Find where the given text appears and provide that cell's center as (X, Y) coordinate. 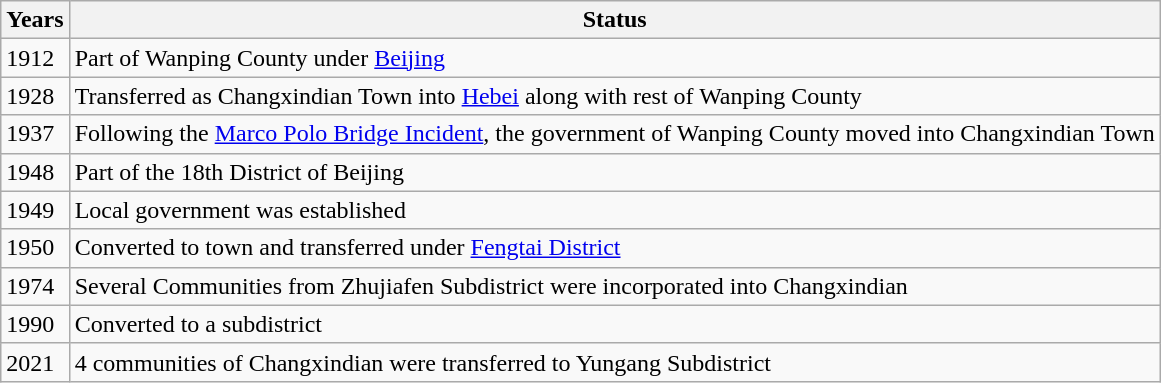
Converted to a subdistrict (614, 324)
Years (35, 20)
Transferred as Changxindian Town into Hebei along with rest of Wanping County (614, 96)
2021 (35, 362)
1974 (35, 286)
Several Communities from Zhujiafen Subdistrict were incorporated into Changxindian (614, 286)
1928 (35, 96)
Part of Wanping County under Beijing (614, 58)
Status (614, 20)
1949 (35, 210)
1937 (35, 134)
1912 (35, 58)
1990 (35, 324)
Part of the 18th District of Beijing (614, 172)
Local government was established (614, 210)
Converted to town and transferred under Fengtai District (614, 248)
1950 (35, 248)
4 communities of Changxindian were transferred to Yungang Subdistrict (614, 362)
Following the Marco Polo Bridge Incident, the government of Wanping County moved into Changxindian Town (614, 134)
1948 (35, 172)
